Return the (X, Y) coordinate for the center point of the cell that contains the specified text.  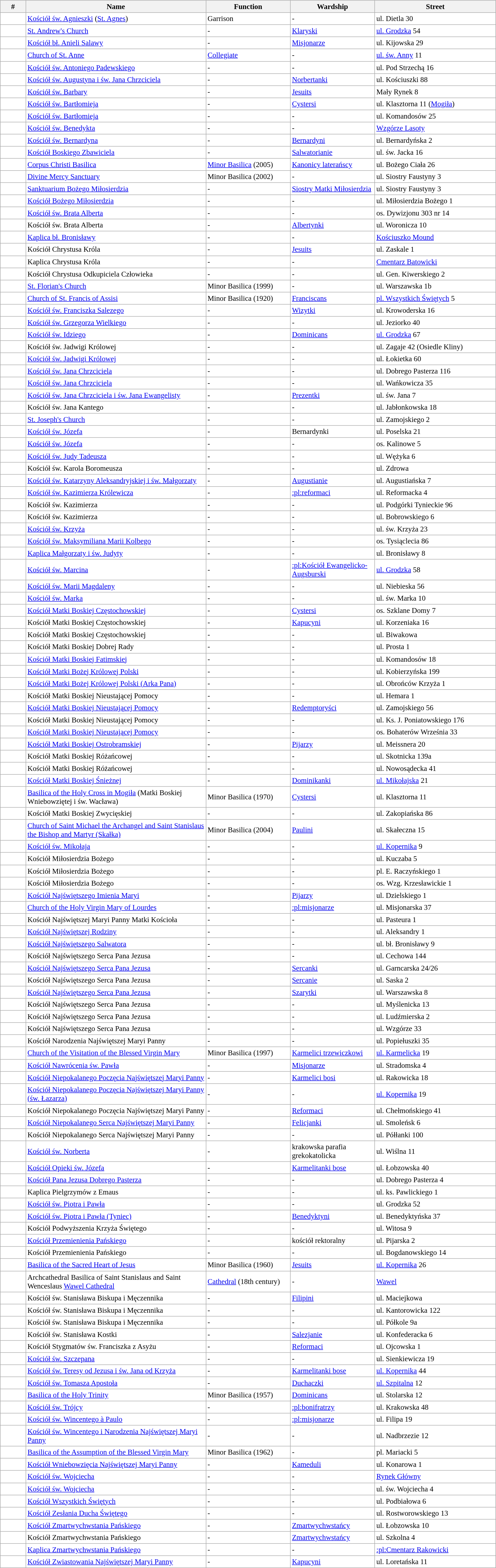
ul. Prosta 1 (435, 647)
St. Florian's Church (116, 286)
Norbertanki (333, 79)
Minor Basilica (1960) (248, 1265)
ul. Konfederacka 6 (435, 1334)
Redemptoryści (333, 708)
Felicjanki (333, 1122)
Wawel (435, 1281)
Church of Saint Michael the Archangel and Saint Stanislaus the Bishop and Martyr (Skałka) (116, 830)
ul. Rakowicka 18 (435, 1078)
Sanktuarium Bożego Miłosierdzia (116, 189)
Siostry Matki Miłosierdzia (333, 189)
Karmelici bosi (333, 1078)
ul. Grodzka 58 (435, 570)
ul. Kijowska 29 (435, 43)
Kościół Stygmatów św. Franciszka z Asyżu (116, 1346)
ul. Korzeniaka 16 (435, 623)
ul. Myślenicka 13 (435, 1005)
Kościół Niepokalanego Poczęcia Najświętszej Maryi Panny (św. Łazarza) (116, 1094)
Kościuszko Mound (435, 237)
Kościół Matki Boskiej Zwycięskiej (116, 814)
Kościół Opieki św. Józefa (116, 1168)
ul. Filipa 19 (435, 1419)
ul. Łobzowska 40 (435, 1168)
ul. Stradomska 4 (435, 1065)
Kościół św. Teresy od Jezusa i św. Jana od Krzyża (116, 1371)
Church of St. Francis of Assisi (116, 298)
ul. Nadbrzezie 12 (435, 1436)
Divine Mercy Sanctuary (116, 177)
Kościół Matki Bożej Królowej Polski (116, 671)
ul. Kościuszki 88 (435, 79)
ul. św. Marka 10 (435, 598)
Function (248, 7)
ul. Zamojskiego 56 (435, 708)
ul. Bernardyńska 2 (435, 140)
Kościół Matki Boskiej Śnieżnej (116, 781)
Kościół św. Benedykta (116, 128)
Rynek Główny (435, 1477)
os. Bohaterów Września 33 (435, 732)
ul. Krowoderska 16 (435, 310)
ul. Klasztorna 11 (Mogiła) (435, 104)
:pl:reformaci (333, 492)
ul. Garncarska 24/26 (435, 968)
Salwatorianie (333, 153)
ul. Pod Strzechą 16 (435, 68)
Minor Basilica (1970) (248, 797)
ul. Łobzowska 10 (435, 1525)
Basilica of the Holy Cross in Mogiła (Matki Boskiej Wniebowziętej i św. Wacława) (116, 797)
Minor Basilica (1962) (248, 1452)
ul. Maciejkowa (435, 1298)
Kościół Bożego Miłosierdzia (116, 201)
Kościół św. Idziego (116, 335)
Kościół św. Tomasza Apostoła (116, 1383)
Church of St. Anne (116, 55)
ul. ks. Pawlickiego 1 (435, 1192)
ul. Warszawska 8 (435, 992)
Klaryski (333, 31)
Prezentki (333, 395)
Dominikanki (333, 781)
ul. Jeziorko 40 (435, 322)
ul. Bożego Ciała 26 (435, 164)
ul. Kopernika 26 (435, 1265)
ul. Kuczaba 5 (435, 859)
ul. Reformacka 4 (435, 492)
ul. Ludźmierska 2 (435, 1017)
Kościół św. Agnieszki (St. Agnes) (116, 19)
Kościół Zesłania Ducha Świętego (116, 1513)
ul. św. Jacka 16 (435, 153)
Sercanki (333, 968)
ul. Gen. Kiwerskiego 2 (435, 274)
ul. Skałeczna 15 (435, 830)
Bernardynki (333, 432)
ul. Rostworowskiego 13 (435, 1513)
Kaplica bł. Bronisławy (116, 237)
Kościół św. Barbary (116, 92)
ul. Półłanki 100 (435, 1135)
Church of the Visitation of the Blessed Virgin Mary (116, 1053)
Kościół św. Norberta (116, 1152)
ul. Jabłonkowska 18 (435, 407)
:pl:Kościół Ewangelicko-Augsburski (333, 570)
Karmelici trzewiczkowi (333, 1053)
ul. Podgórki Tynieckie 96 (435, 505)
ul. Niebieska 56 (435, 586)
ul. Warszawska 1b (435, 286)
ul. Misjonarska 37 (435, 907)
Street (435, 7)
ul. św. Anny 11 (435, 55)
ul. św. Wojciecha 4 (435, 1489)
ul. Konarowa 1 (435, 1465)
Kościół bł. Anieli Salawy (116, 43)
ul. Ks. J. Poniatowskiego 176 (435, 720)
kościół rektoralny (333, 1241)
ul. Kopernika 44 (435, 1371)
ul. Kantorowicka 122 (435, 1310)
Basilica of the Sacred Heart of Jesus (116, 1265)
ul. Witosa 9 (435, 1228)
Kościół św. Jana Chrzciciela i św. Jana Ewangelisty (116, 395)
Archcathedral Basilica of Saint Stanislaus and Saint Wenceslaus Wawel Cathedral (116, 1281)
Kościół św. Marii Magdaleny (116, 586)
Kościół św. Jana Kantego (116, 407)
Kościół św. Kazimierza Królewicza (116, 492)
Kościół św. Grzegorza Wielkiego (116, 322)
Kaplica Zmartwychwstania Pańskiego (116, 1550)
Garrison (248, 19)
Minor Basilica (1997) (248, 1053)
Kościół św. Piotra i Pawła (Tyniec) (116, 1216)
ul. Hemara 1 (435, 696)
ul. Nowosądecka 41 (435, 768)
St. Andrew's Church (116, 31)
Kościół Matki Boskiej Dobrej Rady (116, 647)
Minor Basilica (1920) (248, 298)
Kościół Narodzenia Najświętszej Maryi Panny (116, 1041)
os. Dywizjonu 303 nr 14 (435, 213)
:pl:Cmentarz Rakowicki (435, 1550)
ul. Dietla 30 (435, 19)
ul. Łokietka 60 (435, 359)
ul. Loretańska 11 (435, 1562)
Kościół Nawrócenia św. Pawła (116, 1065)
Wardship (333, 7)
Collegiate (248, 55)
ul. Saska 2 (435, 980)
ul. Komandosów 18 (435, 659)
Kaplica Chrystusa Króla (116, 262)
ul. Krakowska 48 (435, 1407)
ul. Zamojskiego 2 (435, 420)
ul. Benedyktyńska 37 (435, 1216)
Minor Basilica (2005) (248, 164)
Kościół Chrystusa Króla (116, 249)
ul. Ojcowska 1 (435, 1346)
ul. Grodzka 54 (435, 31)
ul. św. Jana 7 (435, 395)
Cmentarz Batowicki (435, 262)
os. Szklane Domy 7 (435, 611)
Kościół Wniebowzięcia Najświętszej Maryi Panny (116, 1465)
Benedyktyni (333, 1216)
Mały Rynek 8 (435, 92)
Kościół św. Wincentego i Narodzenia Najświętszej Maryi Panny (116, 1436)
St. Joseph's Church (116, 420)
ul. Bogdanowskiego 14 (435, 1253)
pl. Wszystkich Świętych 5 (435, 298)
Minor Basilica (2002) (248, 177)
Wzgórze Lasoty (435, 128)
ul. Półkole 9a (435, 1322)
Kościół św. Judy Tadeusza (116, 456)
Basilica of the Assumption of the Blessed Virgin Mary (116, 1452)
ul. Komandosów 25 (435, 116)
Kościół Matki Boskiej Ostrobramskiej (116, 744)
ul. Szpitalna 12 (435, 1383)
ul. Wańkowicza 35 (435, 383)
ul. bł. Bronisławy 9 (435, 944)
ul. Popiełuszki 35 (435, 1041)
Kościół św. Franciszka Salezego (116, 310)
pl. Mariacki 5 (435, 1452)
Kaplica Pielgrzymów z Emaus (116, 1192)
Filipini (333, 1298)
ul. Chełmońskiego 41 (435, 1110)
Kościół Najświętszego Salwatora (116, 944)
Wizytki (333, 310)
Minor Basilica (1999) (248, 286)
Kościół św. Marka (116, 598)
Cathedral (18th century) (248, 1281)
Franciscans (333, 298)
Kościół Matki Bożej Królowej Polski (Arka Pana) (116, 683)
ul. Zaskale 1 (435, 249)
ul. Wzgórze 33 (435, 1029)
Kościół Boskiego Zbawiciela (116, 153)
ul. Kopernika 9 (435, 847)
os. Wzg. Krzesławickie 1 (435, 883)
ul. Zakopiańska 86 (435, 814)
ul. Dzielskiego 1 (435, 895)
Basilica of the Holy Trinity (116, 1395)
ul. Zagaje 42 (Osiedle Kliny) (435, 347)
Kościół św. Krzyża (116, 529)
ul. Kopernika 19 (435, 1094)
ul. Dobrego Pasterza 4 (435, 1180)
Kościół św. Marcina (116, 570)
ul. Obrońców Krzyża 1 (435, 683)
ul. Pijarska 2 (435, 1241)
ul. Aleksandry 1 (435, 931)
Kościół Najświętszej Maryi Panny Matki Kościoła (116, 920)
Augustianie (333, 480)
Kościół Najświętszej Rodziny (116, 931)
Kaplica Małgorzaty i św. Judyty (116, 553)
os. Tysiąclecia 86 (435, 541)
Kościół św. Bernardyna (116, 140)
krakowska parafia grekokatolicka (333, 1152)
Kościół św. Trójcy (116, 1407)
ul. Cechowa 144 (435, 956)
:pl:bonifratrzy (333, 1407)
ul. Bobrowskiego 6 (435, 517)
ul. Szkolna 4 (435, 1537)
ul. Biwakowa (435, 635)
ul. Augustiańska 7 (435, 480)
ul. Grodzka 52 (435, 1204)
Salezjanie (333, 1334)
Kościół św. Mikołaja (116, 847)
ul. Mikołajska 21 (435, 781)
ul. Kobierzyńska 199 (435, 671)
ul. Dobrego Pasterza 116 (435, 371)
Kameduli (333, 1465)
Kościół Pana Jezusa Dobrego Pasterza (116, 1180)
Szarytki (333, 992)
Kościół Wszystkich Świętych (116, 1501)
ul. Skotnicka 139a (435, 756)
ul. Wężyka 6 (435, 456)
ul. Meissnera 20 (435, 744)
Kościół św. Wincentego à Paulo (116, 1419)
Bernardyni (333, 140)
Kościół św. Maksymiliana Marii Kolbego (116, 541)
ul. Stolarska 12 (435, 1395)
pl. E. Raczyńskiego 1 (435, 871)
Kanonicy laterańscy (333, 164)
Minor Basilica (1957) (248, 1395)
Sercanie (333, 980)
ul. Smoleńsk 6 (435, 1122)
Kościół św. Antoniego Padewskiego (116, 68)
ul. Podbiałowa 6 (435, 1501)
ul. Karmelicka 19 (435, 1053)
ul. Zdrowa (435, 468)
Duchaczki (333, 1383)
ul. Klasztorna 11 (435, 797)
Kościół św. Augustyna i św. Jana Chrzciciela (116, 79)
ul. Miłosierdzia Bożego 1 (435, 201)
Church of the Holy Virgin Mary of Lourdes (116, 907)
os. Kalinowe 5 (435, 444)
Paulini (333, 830)
ul. Grodzka 67 (435, 335)
ul. św. Krzyża 23 (435, 529)
Kościół św. Szczepana (116, 1359)
ul. Bronisławy 8 (435, 553)
ul. Woronicza 10 (435, 225)
Kościół Podwyższenia Krzyża Świętego (116, 1228)
ul. Poselska 21 (435, 432)
Corpus Christi Basilica (116, 164)
Kościół św. Stanisława Kostki (116, 1334)
Kościół św. Piotra i Pawła (116, 1204)
Kościół Zwiastowania Najświętszej Maryi Panny (116, 1562)
Kościół św. Karola Boromeusza (116, 468)
Name (116, 7)
Kościół Chrystusa Odkupiciela Człowieka (116, 274)
Minor Basilica (2004) (248, 830)
Kościół Matki Boskiej Fatimskiej (116, 659)
# (13, 7)
Kościół św. Katarzyny Aleksandryjskiej i św. Małgorzaty (116, 480)
Kościół Najświętszego Imienia Maryi (116, 895)
Albertynki (333, 225)
ul. Sienkiewicza 19 (435, 1359)
ul. Wiślna 11 (435, 1152)
ul. Pasteura 1 (435, 920)
